Extract the (X, Y) coordinate from the center of the cell holding the provided text.  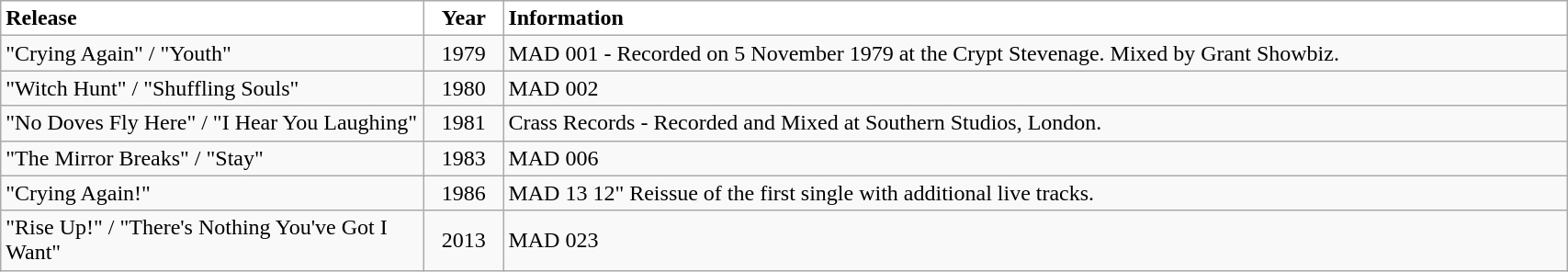
Year (464, 18)
1986 (464, 193)
Release (213, 18)
MAD 001 - Recorded on 5 November 1979 at the Crypt Stevenage. Mixed by Grant Showbiz. (1035, 53)
"Rise Up!" / "There's Nothing You've Got I Want" (213, 241)
"The Mirror Breaks" / "Stay" (213, 158)
"Crying Again" / "Youth" (213, 53)
Information (1035, 18)
1981 (464, 123)
2013 (464, 241)
MAD 023 (1035, 241)
Crass Records - Recorded and Mixed at Southern Studios, London. (1035, 123)
MAD 002 (1035, 88)
"Crying Again!" (213, 193)
"Witch Hunt" / "Shuffling Souls" (213, 88)
1979 (464, 53)
1983 (464, 158)
MAD 006 (1035, 158)
1980 (464, 88)
"No Doves Fly Here" / "I Hear You Laughing" (213, 123)
MAD 13 12" Reissue of the first single with additional live tracks. (1035, 193)
